Identify which cell holds the provided text, then report its [X, Y] central coordinate. 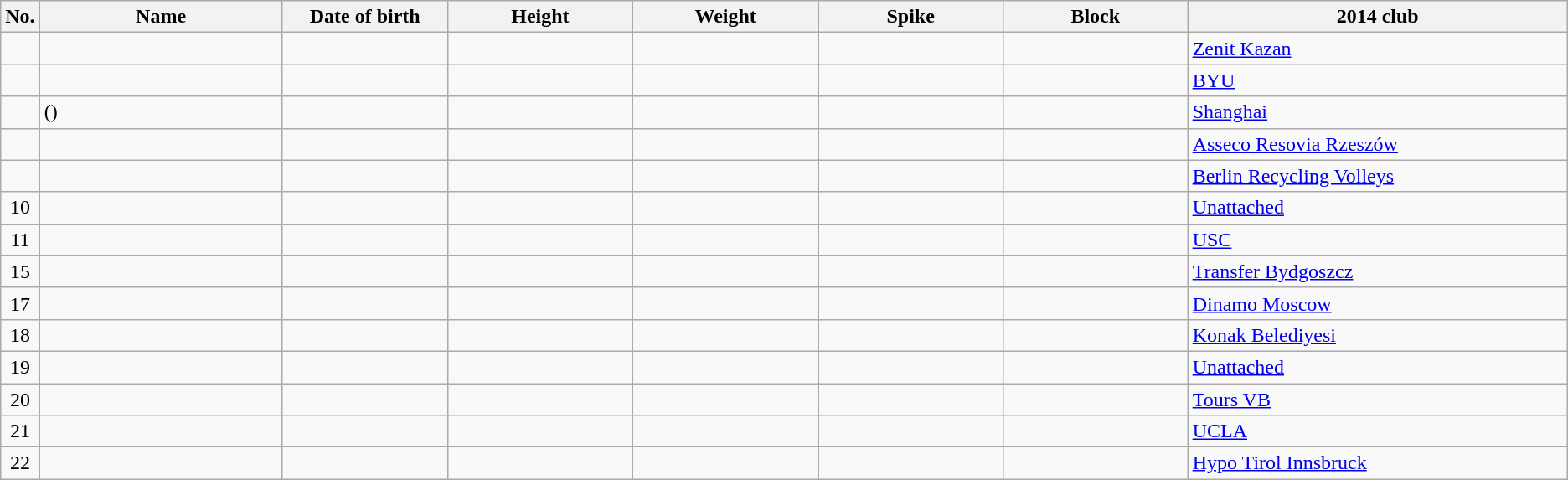
Asseco Resovia Rzeszów [1377, 144]
Date of birth [365, 17]
BYU [1377, 80]
20 [20, 400]
USC [1377, 240]
22 [20, 463]
Height [539, 17]
11 [20, 240]
No. [20, 17]
Hypo Tirol Innsbruck [1377, 463]
UCLA [1377, 431]
18 [20, 335]
() [161, 112]
Berlin Recycling Volleys [1377, 176]
Block [1096, 17]
10 [20, 208]
15 [20, 271]
Shanghai [1377, 112]
2014 club [1377, 17]
Tours VB [1377, 400]
Konak Belediyesi [1377, 335]
21 [20, 431]
19 [20, 367]
Name [161, 17]
Transfer Bydgoszcz [1377, 271]
Dinamo Moscow [1377, 303]
Spike [911, 17]
Zenit Kazan [1377, 49]
17 [20, 303]
Weight [725, 17]
